Search for the cell housing the specified text and yield its [x, y] center coordinate. 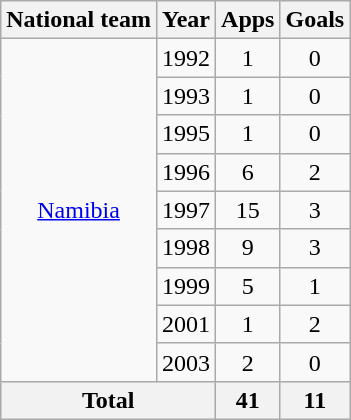
9 [248, 248]
National team [79, 20]
1999 [186, 286]
1995 [186, 134]
1992 [186, 58]
11 [315, 400]
Namibia [79, 210]
Year [186, 20]
Goals [315, 20]
1993 [186, 96]
2001 [186, 324]
1996 [186, 172]
1998 [186, 248]
41 [248, 400]
2003 [186, 362]
5 [248, 286]
6 [248, 172]
Apps [248, 20]
Total [108, 400]
15 [248, 210]
1997 [186, 210]
